Return [X, Y] of the center of cell containing provided text 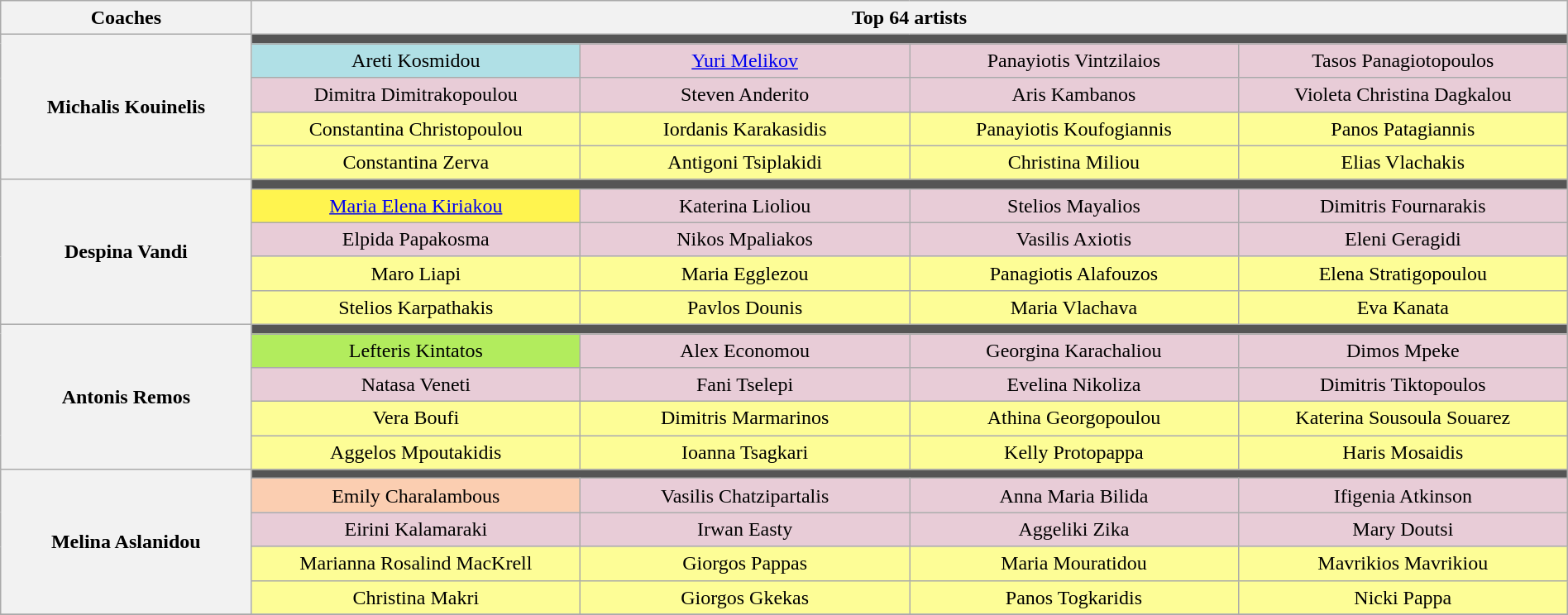
Eleni Geragidi [1403, 240]
Katerina Lioliou [745, 205]
Christina Makri [416, 597]
Eirini Kalamaraki [416, 529]
Irwan Easty [745, 529]
Natasa Veneti [416, 385]
Panos Patagiannis [1403, 129]
Giorgos Gkekas [745, 597]
Vasilis Chatzipartalis [745, 496]
Georgina Karachaliou [1074, 350]
Steven Anderito [745, 94]
Kelly Protopappa [1074, 453]
Aris Kambanos [1074, 94]
Dimitris Marmarinos [745, 418]
Marianna Rosalind MacKrell [416, 564]
Lefteris Kintatos [416, 350]
Pavlos Dounis [745, 307]
Mary Doutsi [1403, 529]
Panagiotis Alafouzos [1074, 273]
Dimitris Tiktopoulos [1403, 385]
Iordanis Karakasidis [745, 129]
Nikos Mpaliakos [745, 240]
Mavrikios Mavrikiou [1403, 564]
Aggelos Mpoutakidis [416, 453]
Katerina Sousoula Souarez [1403, 418]
Emily Charalambous [416, 496]
Fani Tselepi [745, 385]
Despina Vandi [126, 251]
Panos Togkaridis [1074, 597]
Anna Maria Bilida [1074, 496]
Antonis Remos [126, 397]
Elena Stratigopoulou [1403, 273]
Michalis Kouinelis [126, 107]
Tasos Panagiotopoulos [1403, 61]
Constantina Christopoulou [416, 129]
Eva Kanata [1403, 307]
Christina Miliou [1074, 162]
Evelina Nikoliza [1074, 385]
Ifigenia Atkinson [1403, 496]
Panayiotis Koufogiannis [1074, 129]
Top 64 artists [910, 18]
Ioanna Tsagkari [745, 453]
Dimos Mpeke [1403, 350]
Aggeliki Zika [1074, 529]
Alex Economou [745, 350]
Panayiotis Vintzilaios [1074, 61]
Stelios Mayalios [1074, 205]
Giorgos Pappas [745, 564]
Maria Vlachava [1074, 307]
Maria Elena Kiriakou [416, 205]
Vasilis Axiotis [1074, 240]
Areti Kosmidou [416, 61]
Athina Georgopoulou [1074, 418]
Haris Mosaidis [1403, 453]
Violeta Christina Dagkalou [1403, 94]
Stelios Karpathakis [416, 307]
Maro Liapi [416, 273]
Maria Mouratidou [1074, 564]
Elpida Papakosma [416, 240]
Dimitris Fournarakis [1403, 205]
Dimitra Dimitrakopoulou [416, 94]
Vera Boufi [416, 418]
Melina Aslanidou [126, 542]
Maria Egglezou [745, 273]
Coaches [126, 18]
Antigoni Tsiplakidi [745, 162]
Elias Vlachakis [1403, 162]
Yuri Melikov [745, 61]
Constantina Zerva [416, 162]
Nicki Pappa [1403, 597]
